Pinpoint the cell where the given text exists, returning its (X, Y) midpoint coordinate. 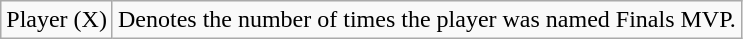
Denotes the number of times the player was named Finals MVP. (426, 20)
Player (X) (57, 20)
